Scan for the cell matching the given text and deliver its [x, y] coordinate at center. 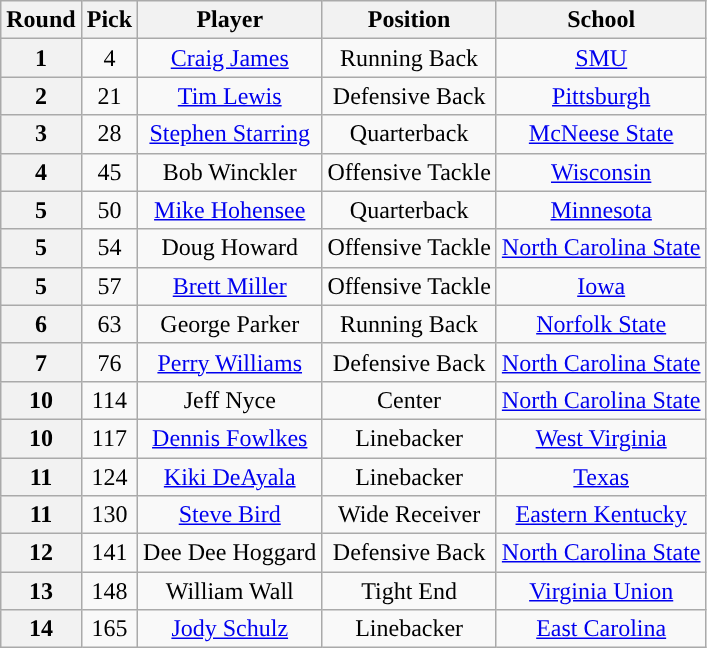
12 [41, 553]
2 [41, 96]
Steve Bird [230, 515]
63 [109, 324]
SMU [601, 58]
School [601, 20]
West Virginia [601, 438]
Brett Miller [230, 286]
45 [109, 172]
1 [41, 58]
6 [41, 324]
Kiki DeAyala [230, 477]
141 [109, 553]
Center [409, 400]
Dee Dee Hoggard [230, 553]
Iowa [601, 286]
Eastern Kentucky [601, 515]
Bob Winckler [230, 172]
7 [41, 362]
George Parker [230, 324]
14 [41, 629]
124 [109, 477]
57 [109, 286]
Norfolk State [601, 324]
165 [109, 629]
Wide Receiver [409, 515]
76 [109, 362]
Round [41, 20]
Perry Williams [230, 362]
Jeff Nyce [230, 400]
East Carolina [601, 629]
Player [230, 20]
3 [41, 134]
130 [109, 515]
Stephen Starring [230, 134]
Doug Howard [230, 248]
Pick [109, 20]
Craig James [230, 58]
54 [109, 248]
Virginia Union [601, 591]
117 [109, 438]
William Wall [230, 591]
28 [109, 134]
Dennis Fowlkes [230, 438]
Mike Hohensee [230, 210]
McNeese State [601, 134]
50 [109, 210]
Jody Schulz [230, 629]
13 [41, 591]
148 [109, 591]
Texas [601, 477]
Wisconsin [601, 172]
21 [109, 96]
Minnesota [601, 210]
Tight End [409, 591]
114 [109, 400]
Pittsburgh [601, 96]
Tim Lewis [230, 96]
Position [409, 20]
